Return the (X, Y) coordinate for the center point of the cell that contains the specified text.  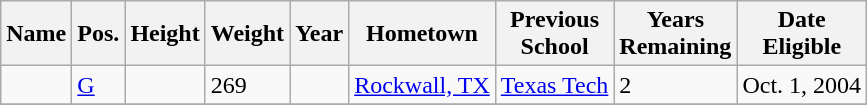
Texas Tech (554, 85)
YearsRemaining (676, 34)
PreviousSchool (554, 34)
Rockwall, TX (422, 85)
Name (36, 34)
Weight (247, 34)
Height (165, 34)
2 (676, 85)
Oct. 1, 2004 (802, 85)
269 (247, 85)
Hometown (422, 34)
DateEligible (802, 34)
G (98, 85)
Pos. (98, 34)
Year (320, 34)
